For the text-containing cell, return its midpoint in [x, y] coordinate format. 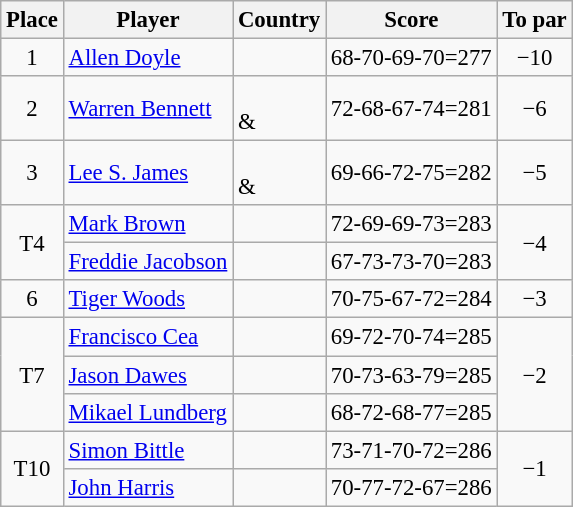
Allen Doyle [148, 58]
Score [412, 20]
−3 [534, 299]
−4 [534, 242]
70-75-67-72=284 [412, 299]
−6 [534, 108]
3 [32, 174]
T7 [32, 374]
Mikael Lundberg [148, 412]
John Harris [148, 487]
Warren Bennett [148, 108]
Jason Dawes [148, 375]
Mark Brown [148, 224]
−10 [534, 58]
Simon Bittle [148, 450]
72-69-69-73=283 [412, 224]
Freddie Jacobson [148, 262]
Tiger Woods [148, 299]
69-72-70-74=285 [412, 337]
70-77-72-67=286 [412, 487]
Player [148, 20]
6 [32, 299]
2 [32, 108]
−5 [534, 174]
Country [280, 20]
To par [534, 20]
70-73-63-79=285 [412, 375]
67-73-73-70=283 [412, 262]
T10 [32, 468]
Francisco Cea [148, 337]
Place [32, 20]
−1 [534, 468]
69-66-72-75=282 [412, 174]
Lee S. James [148, 174]
68-72-68-77=285 [412, 412]
68-70-69-70=277 [412, 58]
T4 [32, 242]
72-68-67-74=281 [412, 108]
73-71-70-72=286 [412, 450]
−2 [534, 374]
1 [32, 58]
